Identify which cell holds the provided text, then report its [X, Y] central coordinate. 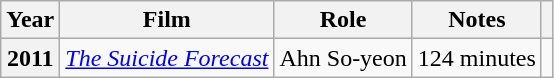
2011 [30, 58]
The Suicide Forecast [167, 58]
Film [167, 20]
124 minutes [476, 58]
Role [343, 20]
Year [30, 20]
Ahn So-yeon [343, 58]
Notes [476, 20]
